Identify which cell holds the provided text, then report its (X, Y) central coordinate. 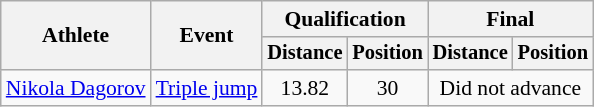
Nikola Dagorov (76, 88)
Athlete (76, 36)
Event (207, 36)
Did not advance (510, 88)
Qualification (344, 19)
30 (387, 88)
Final (510, 19)
Triple jump (207, 88)
13.82 (304, 88)
